From the cell containing the given text, extract its center point as (X, Y) coordinate. 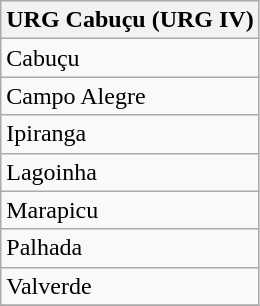
Marapicu (130, 210)
Cabuçu (130, 58)
Valverde (130, 286)
Ipiranga (130, 134)
URG Cabuçu (URG IV) (130, 20)
Campo Alegre (130, 96)
Palhada (130, 248)
Lagoinha (130, 172)
